Provide the [X, Y] coordinate of the cell's center where the given text is located.  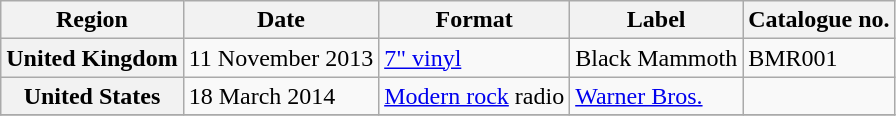
United States [92, 96]
Region [92, 20]
BMR001 [819, 58]
United Kingdom [92, 58]
Catalogue no. [819, 20]
Label [656, 20]
Format [474, 20]
Warner Bros. [656, 96]
Date [280, 20]
Modern rock radio [474, 96]
7" vinyl [474, 58]
Black Mammoth [656, 58]
11 November 2013 [280, 58]
18 March 2014 [280, 96]
